Locate the cell with the specified text and output its (X, Y) center coordinate. 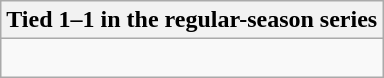
Tied 1–1 in the regular-season series (192, 20)
